Return the [x, y] coordinate for the center point of the cell that contains the specified text.  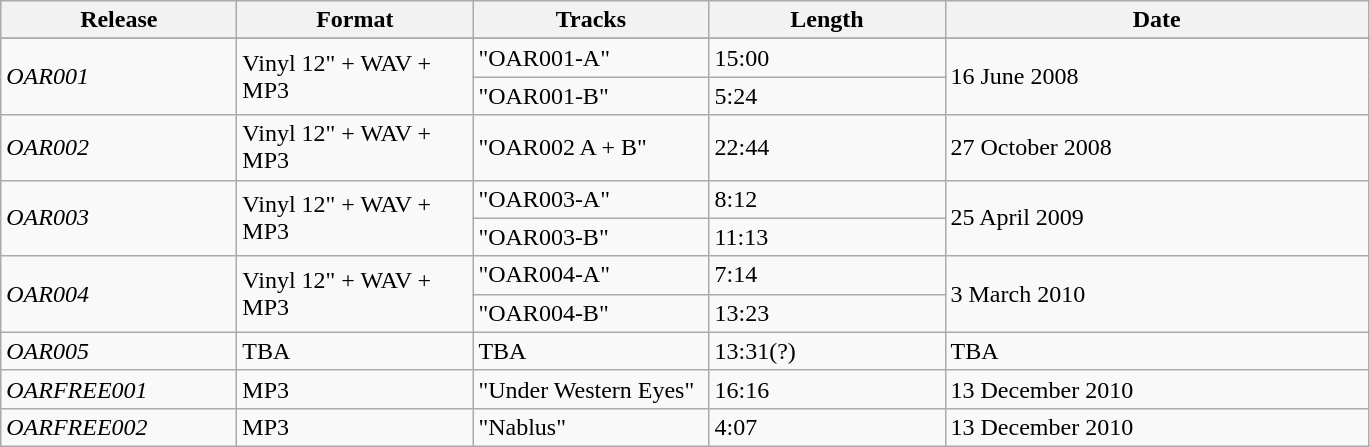
OAR003 [119, 218]
OAR002 [119, 148]
4:07 [827, 427]
Format [355, 20]
15:00 [827, 58]
"OAR001-B" [591, 96]
16 June 2008 [1157, 77]
22:44 [827, 148]
"OAR003-B" [591, 237]
Length [827, 20]
OARFREE002 [119, 427]
25 April 2009 [1157, 218]
Tracks [591, 20]
16:16 [827, 389]
13:23 [827, 313]
"OAR003-A" [591, 199]
"OAR004-A" [591, 275]
"OAR001-A" [591, 58]
11:13 [827, 237]
"Under Western Eyes" [591, 389]
OARFREE001 [119, 389]
Date [1157, 20]
"OAR004-B" [591, 313]
OAR005 [119, 351]
7:14 [827, 275]
13:31(?) [827, 351]
Release [119, 20]
OAR004 [119, 294]
8:12 [827, 199]
27 October 2008 [1157, 148]
5:24 [827, 96]
OAR001 [119, 77]
3 March 2010 [1157, 294]
"OAR002 A + B" [591, 148]
"Nablus" [591, 427]
